Return [X, Y] of the center of cell containing provided text 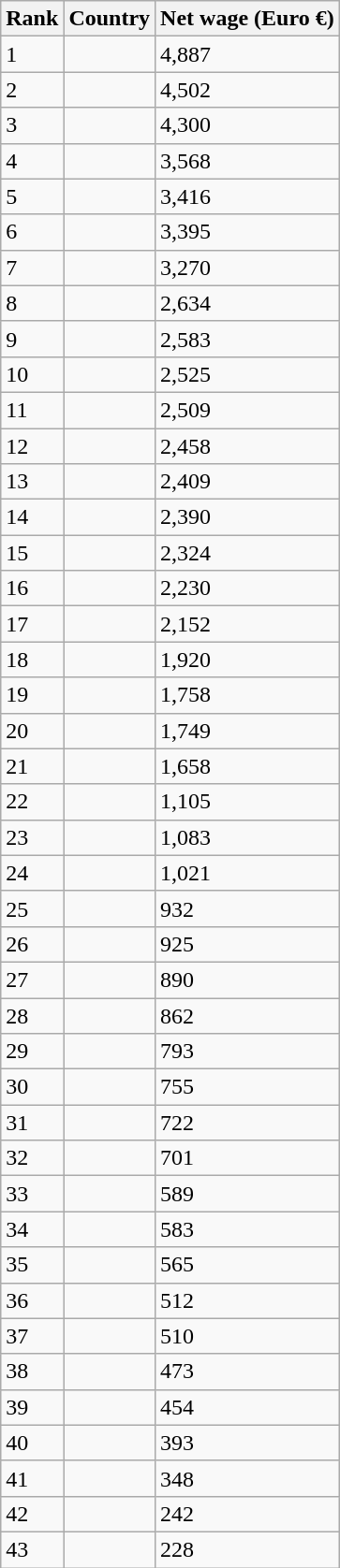
473 [247, 1372]
1 [32, 54]
242 [247, 1514]
2,152 [247, 624]
4,502 [247, 90]
10 [32, 374]
454 [247, 1407]
Net wage (Euro €) [247, 19]
228 [247, 1549]
2,509 [247, 410]
1,749 [247, 731]
512 [247, 1300]
15 [32, 553]
2,324 [247, 553]
925 [247, 944]
35 [32, 1265]
565 [247, 1265]
3,416 [247, 196]
3,395 [247, 232]
21 [32, 766]
8 [32, 303]
890 [247, 980]
24 [32, 873]
3,270 [247, 268]
2,230 [247, 588]
1,021 [247, 873]
393 [247, 1443]
34 [32, 1229]
793 [247, 1052]
1,105 [247, 802]
6 [32, 232]
3 [32, 125]
32 [32, 1158]
18 [32, 660]
755 [247, 1087]
Rank [32, 19]
3,568 [247, 161]
20 [32, 731]
Country [110, 19]
19 [32, 695]
31 [32, 1123]
40 [32, 1443]
2,583 [247, 339]
348 [247, 1478]
510 [247, 1336]
583 [247, 1229]
17 [32, 624]
932 [247, 908]
4,887 [247, 54]
36 [32, 1300]
2,634 [247, 303]
5 [32, 196]
589 [247, 1194]
23 [32, 837]
701 [247, 1158]
2,525 [247, 374]
30 [32, 1087]
16 [32, 588]
38 [32, 1372]
14 [32, 517]
29 [32, 1052]
37 [32, 1336]
41 [32, 1478]
26 [32, 944]
4 [32, 161]
1,083 [247, 837]
4,300 [247, 125]
28 [32, 1015]
33 [32, 1194]
862 [247, 1015]
27 [32, 980]
25 [32, 908]
42 [32, 1514]
1,758 [247, 695]
39 [32, 1407]
2 [32, 90]
9 [32, 339]
13 [32, 482]
11 [32, 410]
1,658 [247, 766]
2,409 [247, 482]
2,390 [247, 517]
12 [32, 446]
2,458 [247, 446]
43 [32, 1549]
1,920 [247, 660]
722 [247, 1123]
7 [32, 268]
22 [32, 802]
